Locate the cell with the specified text and output its [x, y] center coordinate. 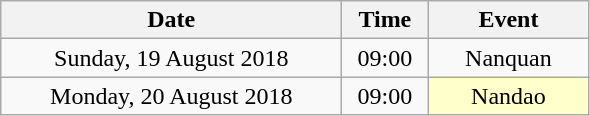
Event [508, 20]
Date [172, 20]
Time [385, 20]
Nandao [508, 96]
Sunday, 19 August 2018 [172, 58]
Monday, 20 August 2018 [172, 96]
Nanquan [508, 58]
